Scan for the cell matching the given text and deliver its (x, y) coordinate at center. 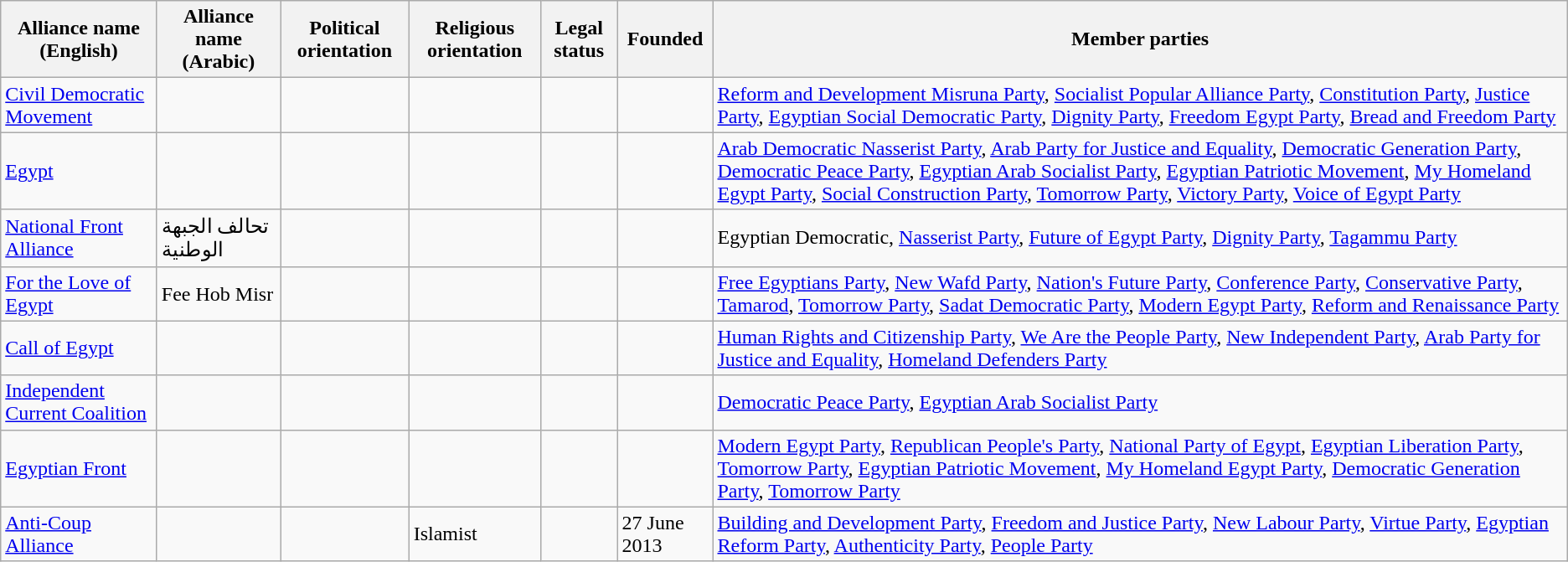
Civil Democratic Movement (79, 106)
Member parties (1140, 39)
تحالف الجبهة الوطنية (218, 238)
Fee Hob Misr (218, 293)
Human Rights and Citizenship Party, We Are the People Party, New Independent Party, Arab Party for Justice and Equality, Homeland Defenders Party (1140, 348)
Alliance name (Arabic) (218, 39)
Egyptian Front (79, 468)
Building and Development Party, Freedom and Justice Party, New Labour Party, Virtue Party, Egyptian Reform Party, Authenticity Party, People Party (1140, 534)
Anti-Coup Alliance (79, 534)
Call of Egypt (79, 348)
Islamist (474, 534)
Alliance name (English) (79, 39)
Religious orientation (474, 39)
Political orientation (344, 39)
27 June 2013 (665, 534)
Founded (665, 39)
Egyptian Democratic, Nasserist Party, Future of Egypt Party, Dignity Party, Tagammu Party (1140, 238)
Democratic Peace Party, Egyptian Arab Socialist Party (1140, 402)
Legal status (579, 39)
Independent Current Coalition (79, 402)
National Front Alliance (79, 238)
For the Love of Egypt (79, 293)
Egypt (79, 171)
